Search for the cell housing the specified text and yield its (x, y) center coordinate. 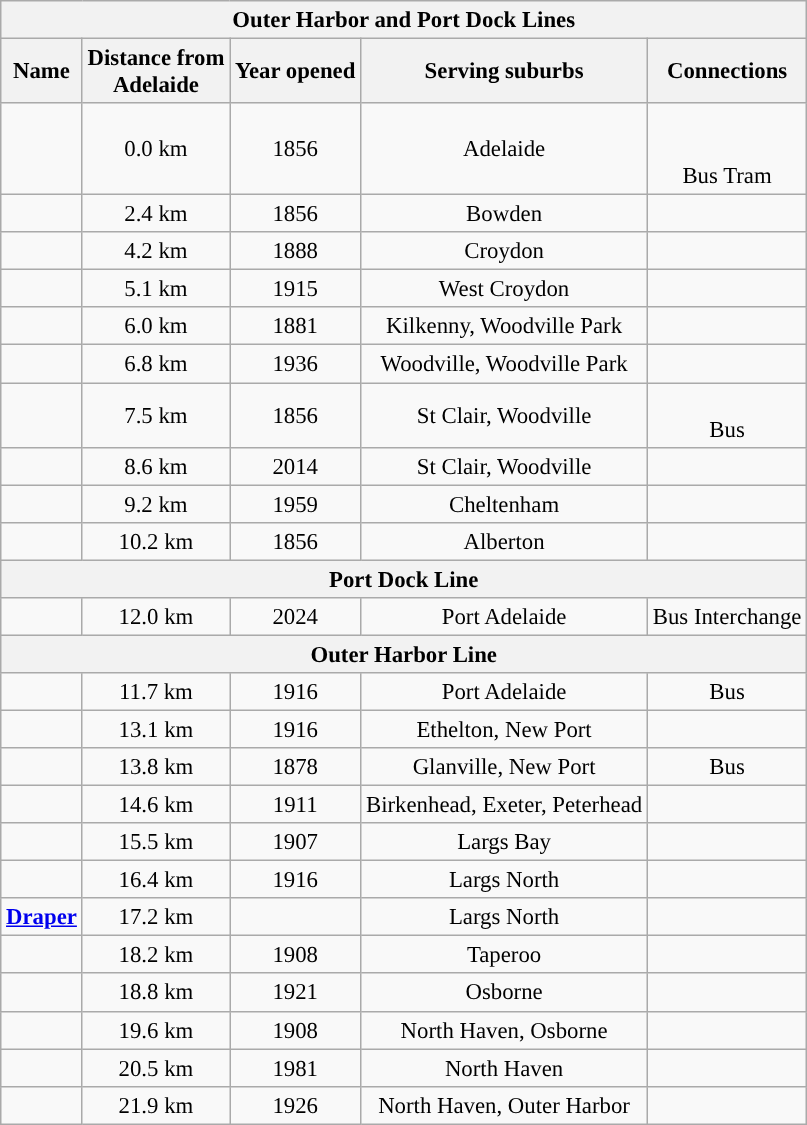
1878 (296, 767)
4.2 km (156, 251)
15.5 km (156, 842)
19.6 km (156, 1030)
Kilkenny, Woodville Park (504, 327)
Connections (726, 72)
Draper (42, 917)
North Haven (504, 1068)
5.1 km (156, 289)
Outer Harbor Line (404, 654)
16.4 km (156, 880)
Bus Interchange (726, 617)
North Haven, Osborne (504, 1030)
6.8 km (156, 364)
Name (42, 72)
12.0 km (156, 617)
13.8 km (156, 767)
Birkenhead, Exeter, Peterhead (504, 805)
1981 (296, 1068)
Cheltenham (504, 504)
Croydon (504, 251)
Bus Tram (726, 149)
1911 (296, 805)
Woodville, Woodville Park (504, 364)
Glanville, New Port (504, 767)
18.2 km (156, 955)
17.2 km (156, 917)
8.6 km (156, 466)
Taperoo (504, 955)
North Haven, Outer Harbor (504, 1105)
9.2 km (156, 504)
2024 (296, 617)
Outer Harbor and Port Dock Lines (404, 20)
Serving suburbs (504, 72)
1926 (296, 1105)
11.7 km (156, 692)
1936 (296, 364)
18.8 km (156, 993)
Osborne (504, 993)
Alberton (504, 541)
Bowden (504, 214)
Distance fromAdelaide (156, 72)
0.0 km (156, 149)
7.5 km (156, 416)
10.2 km (156, 541)
1907 (296, 842)
2014 (296, 466)
14.6 km (156, 805)
Year opened (296, 72)
6.0 km (156, 327)
1881 (296, 327)
21.9 km (156, 1105)
Adelaide (504, 149)
Ethelton, New Port (504, 729)
2.4 km (156, 214)
Port Dock Line (404, 579)
1959 (296, 504)
1921 (296, 993)
1915 (296, 289)
Largs Bay (504, 842)
13.1 km (156, 729)
West Croydon (504, 289)
1888 (296, 251)
20.5 km (156, 1068)
